Locate the cell with the specified text and output its (x, y) center coordinate. 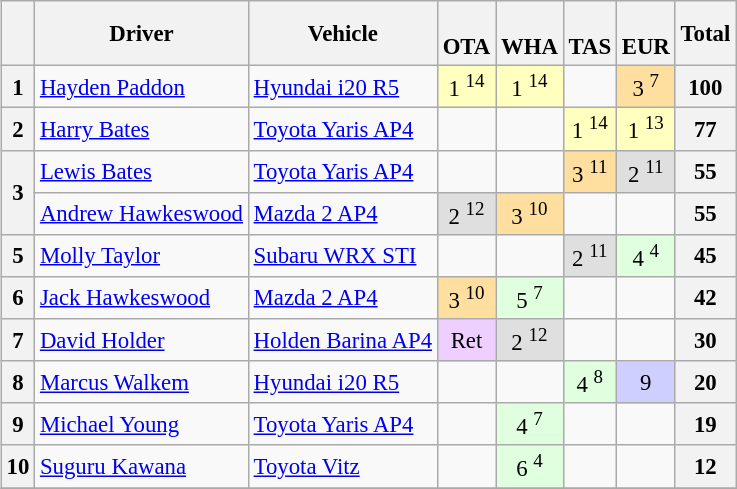
EUR (646, 34)
Holden Barina AP4 (342, 340)
42 (705, 298)
12 (705, 466)
20 (705, 382)
4 7 (530, 424)
100 (705, 87)
Andrew Hawkeswood (142, 213)
Molly Taylor (142, 255)
TAS (590, 34)
Toyota Vitz (342, 466)
Ret (466, 340)
19 (705, 424)
Hayden Paddon (142, 87)
7 (18, 340)
6 (18, 298)
Jack Hawkeswood (142, 298)
Subaru WRX STI (342, 255)
OTA (466, 34)
Driver (142, 34)
30 (705, 340)
1 (18, 87)
Lewis Bates (142, 171)
1 13 (646, 129)
4 8 (590, 382)
10 (18, 466)
Harry Bates (142, 129)
45 (705, 255)
David Holder (142, 340)
Total (705, 34)
2 (18, 129)
3 7 (646, 87)
Marcus Walkem (142, 382)
5 (18, 255)
Michael Young (142, 424)
Suguru Kawana (142, 466)
3 11 (590, 171)
3 (18, 192)
WHA (530, 34)
6 4 (530, 466)
4 4 (646, 255)
5 7 (530, 298)
Vehicle (342, 34)
8 (18, 382)
77 (705, 129)
